Find where the given text appears and provide that cell's center as (X, Y) coordinate. 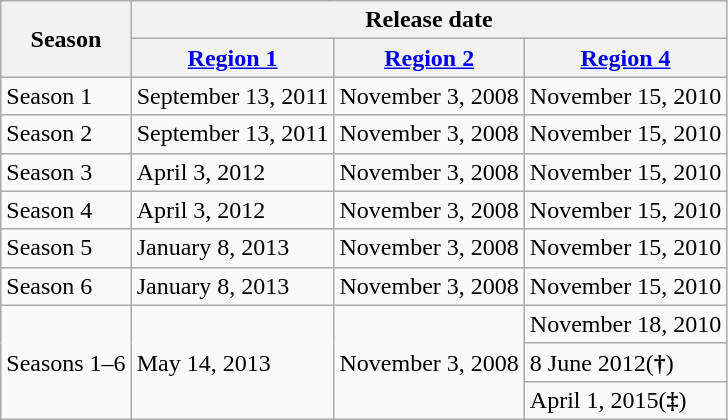
Season 6 (66, 286)
Region 4 (625, 58)
Season 1 (66, 96)
May 14, 2013 (232, 362)
Season 4 (66, 210)
Season 2 (66, 134)
November 18, 2010 (625, 324)
Seasons 1–6 (66, 362)
Region 2 (429, 58)
April 1, 2015(‡) (625, 400)
Season 5 (66, 248)
Release date (429, 20)
Region 1 (232, 58)
8 June 2012(†) (625, 362)
Season 3 (66, 172)
Season (66, 39)
